Capture the cell that displays the provided text and extract its (x, y) central coordinate. 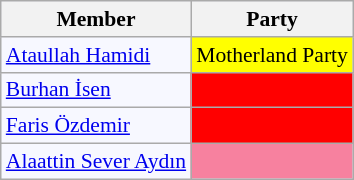
Burhan İsen (96, 90)
Member (96, 19)
Alaattin Sever Aydın (96, 162)
Motherland Party (272, 55)
Ataullah Hamidi (96, 55)
Party (272, 19)
Faris Özdemir (96, 126)
